Provide the (x, y) coordinate of the cell's center where the given text is located.  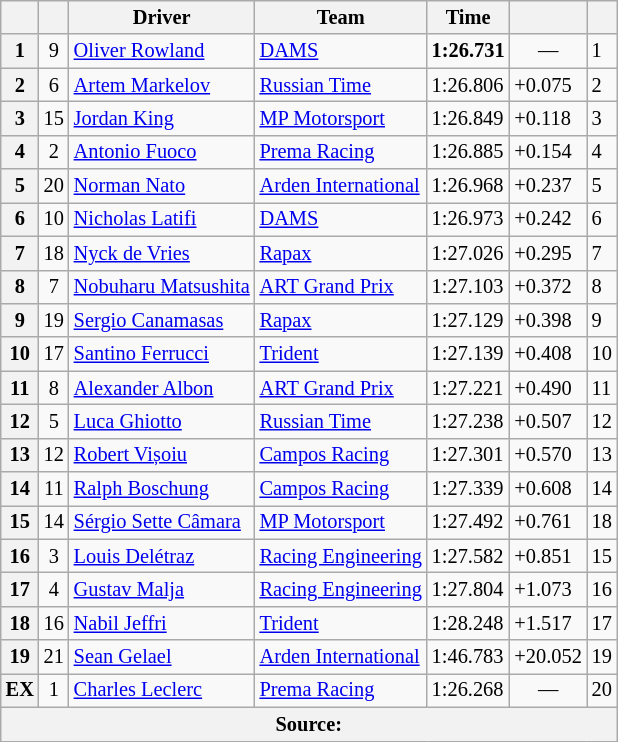
Antonio Fuoco (162, 152)
Driver (162, 17)
1:26.973 (468, 219)
1:27.103 (468, 287)
1:27.026 (468, 253)
21 (54, 657)
Source: (309, 724)
Artem Markelov (162, 85)
Santino Ferrucci (162, 354)
1:26.849 (468, 118)
1:26.268 (468, 690)
Sergio Canamasas (162, 320)
+0.118 (548, 118)
Jordan King (162, 118)
Alexander Albon (162, 388)
+0.408 (548, 354)
+1.517 (548, 623)
1:27.139 (468, 354)
Gustav Malja (162, 589)
+0.570 (548, 455)
1:27.301 (468, 455)
+0.372 (548, 287)
+0.154 (548, 152)
1:27.238 (468, 421)
1:27.339 (468, 489)
Nyck de Vries (162, 253)
Charles Leclerc (162, 690)
+0.507 (548, 421)
1:26.731 (468, 51)
1:27.804 (468, 589)
Ralph Boschung (162, 489)
+0.398 (548, 320)
Louis Delétraz (162, 556)
+0.075 (548, 85)
Norman Nato (162, 186)
Oliver Rowland (162, 51)
+1.073 (548, 589)
Time (468, 17)
1:27.492 (468, 522)
+20.052 (548, 657)
1:28.248 (468, 623)
Nabil Jeffri (162, 623)
1:27.221 (468, 388)
Nobuharu Matsushita (162, 287)
Sean Gelael (162, 657)
+0.242 (548, 219)
+0.490 (548, 388)
EX (20, 690)
Nicholas Latifi (162, 219)
+0.295 (548, 253)
1:26.968 (468, 186)
Robert Vișoiu (162, 455)
+0.237 (548, 186)
+0.608 (548, 489)
Team (341, 17)
1:27.582 (468, 556)
Sérgio Sette Câmara (162, 522)
+0.761 (548, 522)
1:27.129 (468, 320)
1:26.885 (468, 152)
1:46.783 (468, 657)
1:26.806 (468, 85)
Luca Ghiotto (162, 421)
+0.851 (548, 556)
